Scan for the cell matching the given text and deliver its (x, y) coordinate at center. 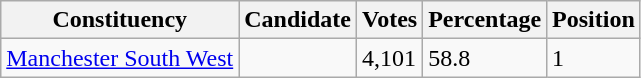
Position (594, 20)
4,101 (389, 58)
Constituency (120, 20)
58.8 (485, 58)
Candidate (298, 20)
1 (594, 58)
Votes (389, 20)
Percentage (485, 20)
Manchester South West (120, 58)
